Scan for the cell matching the given text and deliver its [x, y] coordinate at center. 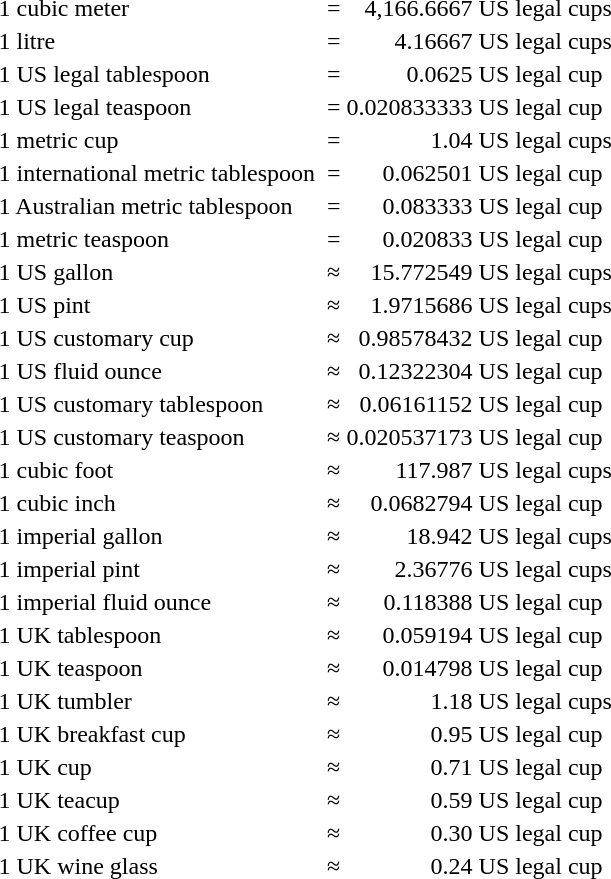
15.772549 [410, 272]
0.30 [410, 833]
0.0682794 [410, 503]
117.987 [410, 470]
0.020833 [410, 239]
1.18 [410, 701]
0.12322304 [410, 371]
0.020833333 [410, 107]
0.95 [410, 734]
0.020537173 [410, 437]
4.16667 [410, 41]
0.59 [410, 800]
0.71 [410, 767]
0.059194 [410, 635]
1.9715686 [410, 305]
0.98578432 [410, 338]
0.06161152 [410, 404]
0.014798 [410, 668]
0.062501 [410, 173]
18.942 [410, 536]
1.04 [410, 140]
0.083333 [410, 206]
0.0625 [410, 74]
2.36776 [410, 569]
0.118388 [410, 602]
